Scan for the cell matching the given text and deliver its (x, y) coordinate at center. 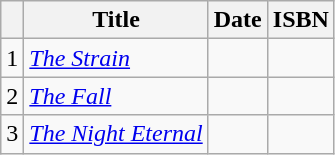
2 (12, 96)
The Strain (116, 58)
The Night Eternal (116, 134)
3 (12, 134)
Date (238, 20)
Title (116, 20)
The Fall (116, 96)
1 (12, 58)
ISBN (300, 20)
